Scan for the cell matching the given text and deliver its (x, y) coordinate at center. 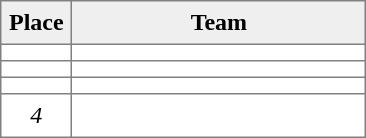
Place (36, 23)
4 (36, 116)
Team (219, 23)
